For the text-containing cell, return its midpoint in (X, Y) coordinate format. 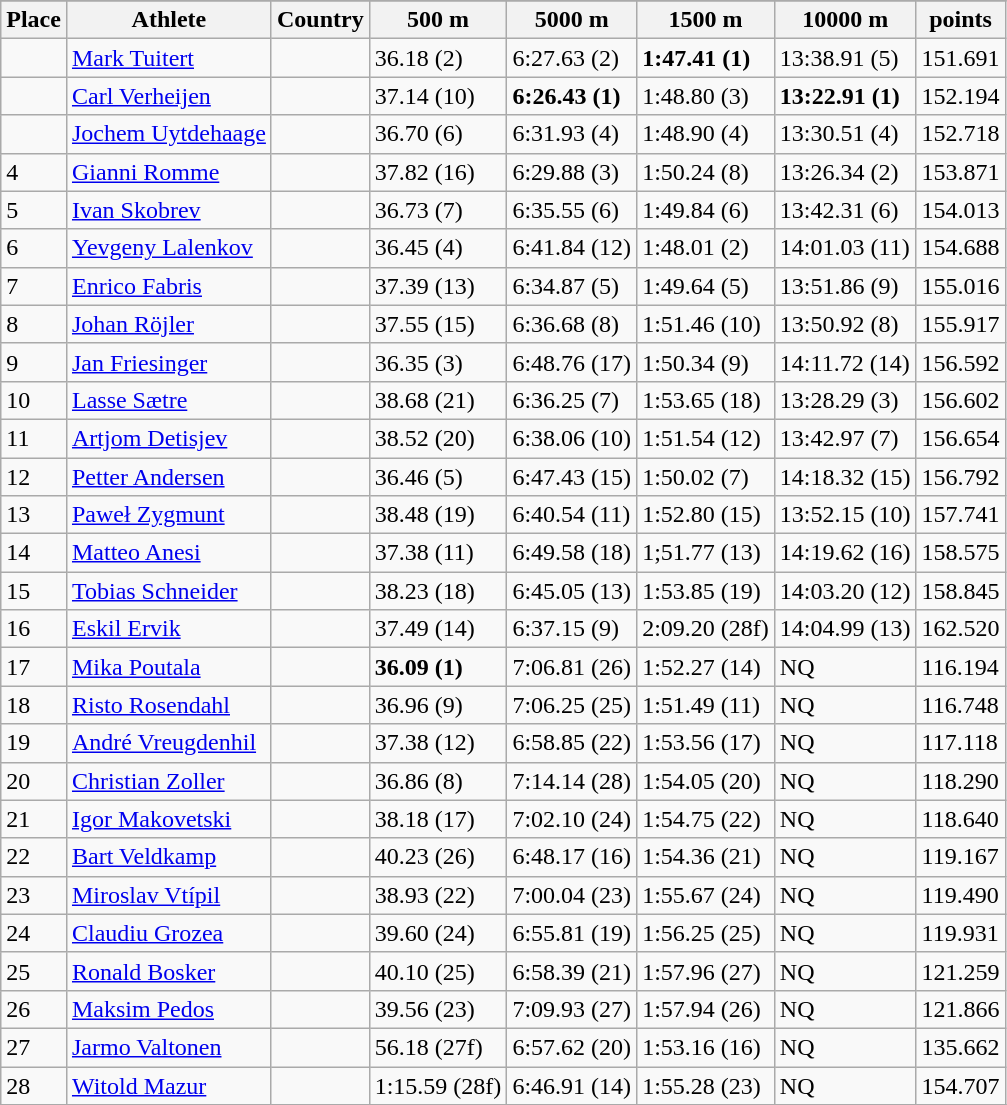
13:26.34 (2) (845, 172)
1:48.01 (2) (706, 248)
7 (34, 286)
8 (34, 324)
1:57.94 (26) (706, 1009)
Paweł Zygmunt (168, 515)
6:35.55 (6) (572, 210)
Yevgeny Lalenkov (168, 248)
14:04.99 (13) (845, 629)
7:06.81 (26) (572, 667)
155.917 (960, 324)
40.23 (26) (438, 857)
36.45 (4) (438, 248)
14:01.03 (11) (845, 248)
10000 m (845, 20)
6:37.15 (9) (572, 629)
36.35 (3) (438, 362)
1:50.34 (9) (706, 362)
7:06.25 (25) (572, 705)
155.016 (960, 286)
38.93 (22) (438, 895)
7:00.04 (23) (572, 895)
19 (34, 743)
135.662 (960, 1047)
38.52 (20) (438, 438)
6:27.63 (2) (572, 58)
Ivan Skobrev (168, 210)
Mika Poutala (168, 667)
121.866 (960, 1009)
6:46.91 (14) (572, 1085)
14:19.62 (16) (845, 553)
Lasse Sætre (168, 400)
1:50.24 (8) (706, 172)
37.14 (10) (438, 96)
9 (34, 362)
6:36.25 (7) (572, 400)
2:09.20 (28f) (706, 629)
23 (34, 895)
1:52.80 (15) (706, 515)
36.18 (2) (438, 58)
6:58.39 (21) (572, 971)
12 (34, 477)
13:50.92 (8) (845, 324)
25 (34, 971)
1:47.41 (1) (706, 58)
157.741 (960, 515)
154.707 (960, 1085)
Jarmo Valtonen (168, 1047)
36.46 (5) (438, 477)
10 (34, 400)
14:11.72 (14) (845, 362)
6 (34, 248)
1:53.56 (17) (706, 743)
1:51.46 (10) (706, 324)
André Vreugdenhil (168, 743)
27 (34, 1047)
116.748 (960, 705)
1:50.02 (7) (706, 477)
119.167 (960, 857)
13:42.31 (6) (845, 210)
14 (34, 553)
26 (34, 1009)
156.792 (960, 477)
18 (34, 705)
28 (34, 1085)
13:38.91 (5) (845, 58)
7:14.14 (28) (572, 781)
Maksim Pedos (168, 1009)
36.96 (9) (438, 705)
1:48.80 (3) (706, 96)
156.602 (960, 400)
6:48.17 (16) (572, 857)
119.490 (960, 895)
16 (34, 629)
36.70 (6) (438, 134)
Matteo Anesi (168, 553)
Country (320, 20)
Place (34, 20)
17 (34, 667)
1:53.65 (18) (706, 400)
1:54.36 (21) (706, 857)
158.575 (960, 553)
1:54.05 (20) (706, 781)
Mark Tuitert (168, 58)
56.18 (27f) (438, 1047)
Jochem Uytdehaage (168, 134)
39.56 (23) (438, 1009)
14:03.20 (12) (845, 591)
153.871 (960, 172)
13:52.15 (10) (845, 515)
6:26.43 (1) (572, 96)
154.688 (960, 248)
37.55 (15) (438, 324)
119.931 (960, 933)
6:31.93 (4) (572, 134)
points (960, 20)
1500 m (706, 20)
36.73 (7) (438, 210)
Johan Röjler (168, 324)
1:51.49 (11) (706, 705)
6:34.87 (5) (572, 286)
Petter Andersen (168, 477)
38.68 (21) (438, 400)
6:49.58 (18) (572, 553)
20 (34, 781)
116.194 (960, 667)
6:36.68 (8) (572, 324)
Artjom Detisjev (168, 438)
Ronald Bosker (168, 971)
Eskil Ervik (168, 629)
36.86 (8) (438, 781)
Igor Makovetski (168, 819)
1:53.85 (19) (706, 591)
1:49.84 (6) (706, 210)
38.18 (17) (438, 819)
Miroslav Vtípil (168, 895)
Enrico Fabris (168, 286)
1:55.28 (23) (706, 1085)
156.592 (960, 362)
13:51.86 (9) (845, 286)
Athlete (168, 20)
36.09 (1) (438, 667)
11 (34, 438)
1:15.59 (28f) (438, 1085)
118.290 (960, 781)
Tobias Schneider (168, 591)
4 (34, 172)
39.60 (24) (438, 933)
6:48.76 (17) (572, 362)
1:48.90 (4) (706, 134)
Claudiu Grozea (168, 933)
37.38 (11) (438, 553)
14:18.32 (15) (845, 477)
6:29.88 (3) (572, 172)
500 m (438, 20)
6:58.85 (22) (572, 743)
13:30.51 (4) (845, 134)
37.49 (14) (438, 629)
6:55.81 (19) (572, 933)
6:41.84 (12) (572, 248)
13:42.97 (7) (845, 438)
38.23 (18) (438, 591)
154.013 (960, 210)
6:45.05 (13) (572, 591)
6:38.06 (10) (572, 438)
1:56.25 (25) (706, 933)
40.10 (25) (438, 971)
15 (34, 591)
Gianni Romme (168, 172)
158.845 (960, 591)
117.118 (960, 743)
1:49.64 (5) (706, 286)
152.718 (960, 134)
Witold Mazur (168, 1085)
151.691 (960, 58)
13 (34, 515)
1:55.67 (24) (706, 895)
7:09.93 (27) (572, 1009)
1:51.54 (12) (706, 438)
156.654 (960, 438)
37.38 (12) (438, 743)
1:53.16 (16) (706, 1047)
38.48 (19) (438, 515)
24 (34, 933)
162.520 (960, 629)
Christian Zoller (168, 781)
1:54.75 (22) (706, 819)
Carl Verheijen (168, 96)
121.259 (960, 971)
Jan Friesinger (168, 362)
13:22.91 (1) (845, 96)
152.194 (960, 96)
118.640 (960, 819)
1;51.77 (13) (706, 553)
22 (34, 857)
6:47.43 (15) (572, 477)
37.82 (16) (438, 172)
7:02.10 (24) (572, 819)
1:52.27 (14) (706, 667)
5000 m (572, 20)
Bart Veldkamp (168, 857)
21 (34, 819)
6:57.62 (20) (572, 1047)
5 (34, 210)
37.39 (13) (438, 286)
1:57.96 (27) (706, 971)
6:40.54 (11) (572, 515)
Risto Rosendahl (168, 705)
13:28.29 (3) (845, 400)
